Search for the cell housing the specified text and yield its [X, Y] center coordinate. 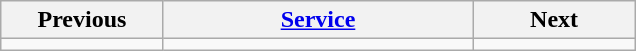
Previous [82, 20]
Service [318, 20]
Next [554, 20]
